Return (x, y) of the center of cell containing provided text 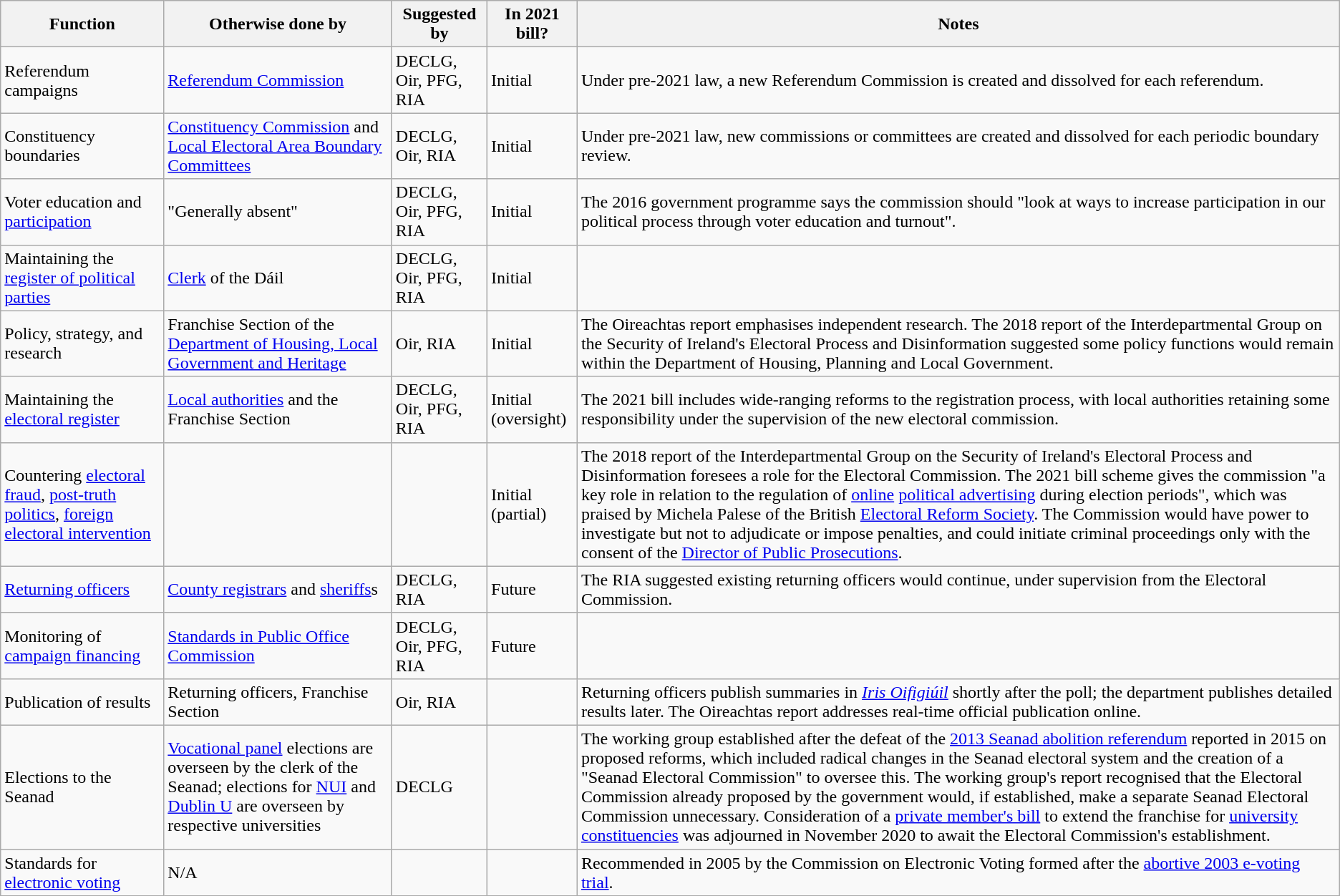
Standards in Public Office Commission (278, 646)
Clerk of the Dáil (278, 278)
Suggested by (440, 24)
Maintaining the electoral register (82, 409)
Vocational panel elections are overseen by the clerk of the Seanad; elections for NUI and Dublin U are overseen by respective universities (278, 787)
In 2021 bill? (533, 24)
Returning officers (82, 590)
Standards for electronic voting (82, 872)
Under pre-2021 law, a new Referendum Commission is created and dissolved for each referendum. (958, 80)
Recommended in 2005 by the Commission on Electronic Voting formed after the abortive 2003 e-voting trial. (958, 872)
Returning officers, Franchise Section (278, 701)
DECLG, Oir, RIA (440, 146)
Initial (oversight) (533, 409)
Notes (958, 24)
Elections to the Seanad (82, 787)
Voter education and participation (82, 212)
Local authorities and the Franchise Section (278, 409)
DECLG, RIA (440, 590)
Publication of results (82, 701)
Initial (partial) (533, 504)
Constituency boundaries (82, 146)
Under pre-2021 law, new commissions or committees are created and dissolved for each periodic boundary review. (958, 146)
Otherwise done by (278, 24)
DECLG (440, 787)
N/A (278, 872)
Referendum Commission (278, 80)
Function (82, 24)
Maintaining the register of political parties (82, 278)
The RIA suggested existing returning officers would continue, under supervision from the Electoral Commission. (958, 590)
Constituency Commission and Local Electoral Area Boundary Committees (278, 146)
Monitoring of campaign financing (82, 646)
County registrars and sheriffss (278, 590)
Referendum campaigns (82, 80)
Policy, strategy, and research (82, 344)
"Generally absent" (278, 212)
Franchise Section of the Department of Housing, Local Government and Heritage (278, 344)
Countering electoral fraud, post-truth politics, foreign electoral intervention (82, 504)
